Locate the cell with the specified text and output its (X, Y) center coordinate. 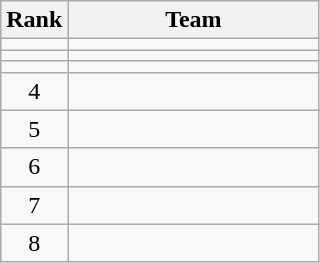
Team (194, 20)
8 (34, 243)
Rank (34, 20)
7 (34, 205)
5 (34, 129)
6 (34, 167)
4 (34, 91)
